Capture the cell that displays the provided text and extract its [X, Y] central coordinate. 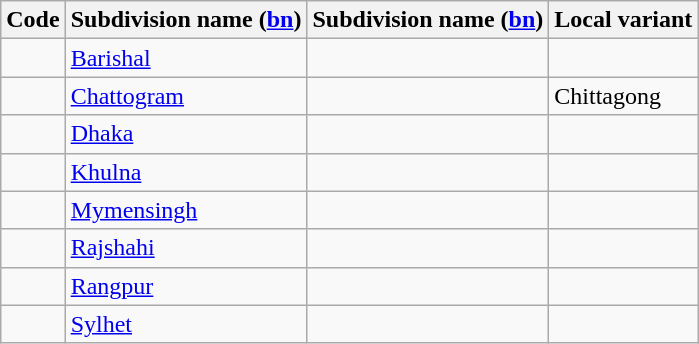
Rajshahi [186, 248]
Chattogram [186, 96]
Chittagong [624, 96]
Code [33, 20]
Sylhet [186, 324]
Mymensingh [186, 210]
Barishal [186, 58]
Dhaka [186, 134]
Khulna [186, 172]
Local variant [624, 20]
Rangpur [186, 286]
